Locate the cell with the specified text and output its (X, Y) center coordinate. 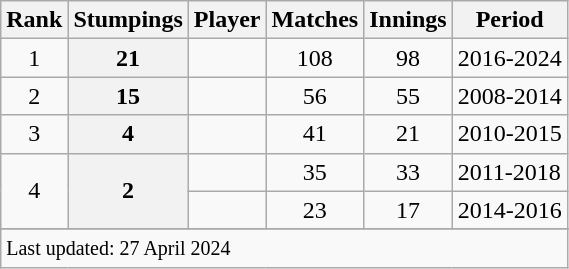
55 (408, 96)
Innings (408, 20)
2008-2014 (510, 96)
Player (227, 20)
2010-2015 (510, 134)
Period (510, 20)
98 (408, 58)
Rank (34, 20)
2011-2018 (510, 172)
3 (34, 134)
Stumpings (128, 20)
35 (315, 172)
15 (128, 96)
1 (34, 58)
Last updated: 27 April 2024 (284, 248)
23 (315, 210)
Matches (315, 20)
2016-2024 (510, 58)
56 (315, 96)
17 (408, 210)
2014-2016 (510, 210)
41 (315, 134)
33 (408, 172)
108 (315, 58)
